Pinpoint the cell where the given text exists, returning its [x, y] midpoint coordinate. 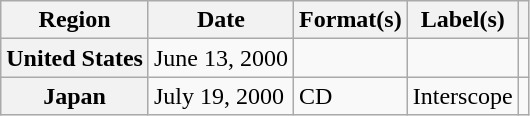
United States [75, 58]
Interscope [462, 96]
Format(s) [351, 20]
Region [75, 20]
July 19, 2000 [220, 96]
June 13, 2000 [220, 58]
Japan [75, 96]
Date [220, 20]
CD [351, 96]
Label(s) [462, 20]
